Return the (x, y) coordinate for the center point of the cell that contains the specified text.  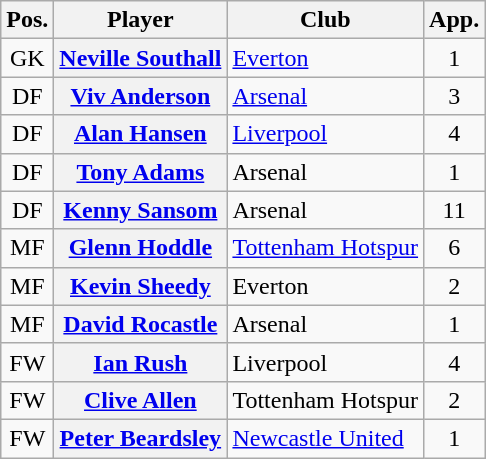
Peter Beardsley (140, 438)
GK (28, 58)
Ian Rush (140, 362)
Alan Hansen (140, 134)
App. (454, 20)
11 (454, 210)
Glenn Hoddle (140, 248)
Clive Allen (140, 400)
Viv Anderson (140, 96)
Kenny Sansom (140, 210)
Pos. (28, 20)
Player (140, 20)
Newcastle United (326, 438)
6 (454, 248)
Tony Adams (140, 172)
Club (326, 20)
Kevin Sheedy (140, 286)
David Rocastle (140, 324)
3 (454, 96)
Neville Southall (140, 58)
